Output the [X, Y] coordinate of the center of the cell containing the given text.  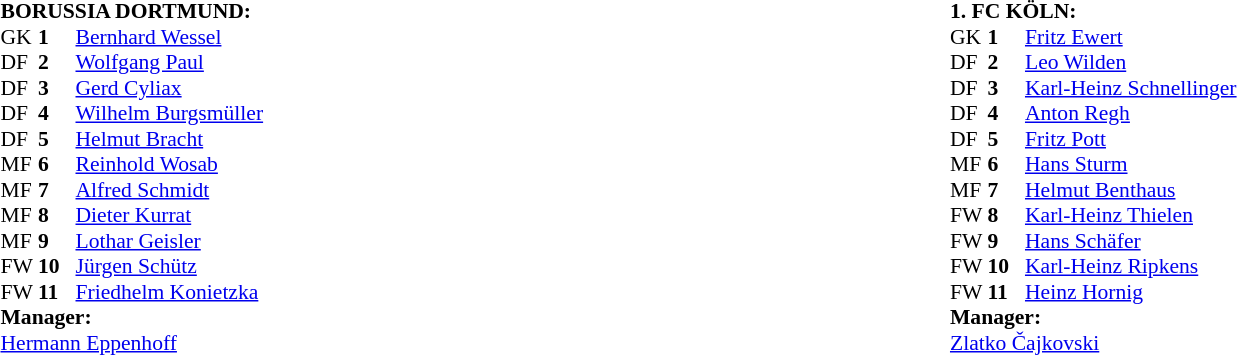
Bernhard Wessel [170, 37]
Fritz Ewert [1131, 37]
Karl-Heinz Ripkens [1131, 267]
Helmut Benthaus [1131, 190]
Reinhold Wosab [170, 165]
Karl-Heinz Schnellinger [1131, 88]
Fritz Pott [1131, 139]
Leo Wilden [1131, 63]
Gerd Cyliax [170, 88]
Lothar Geisler [170, 241]
Friedhelm Konietzka [170, 292]
Wilhelm Burgsmüller [170, 113]
Heinz Hornig [1131, 292]
Helmut Bracht [170, 139]
Alfred Schmidt [170, 190]
Dieter Kurrat [170, 215]
Jürgen Schütz [170, 267]
Hans Schäfer [1131, 241]
Anton Regh [1131, 113]
Wolfgang Paul [170, 63]
Hans Sturm [1131, 165]
Karl-Heinz Thielen [1131, 215]
